Return (X, Y) of the center of cell containing provided text 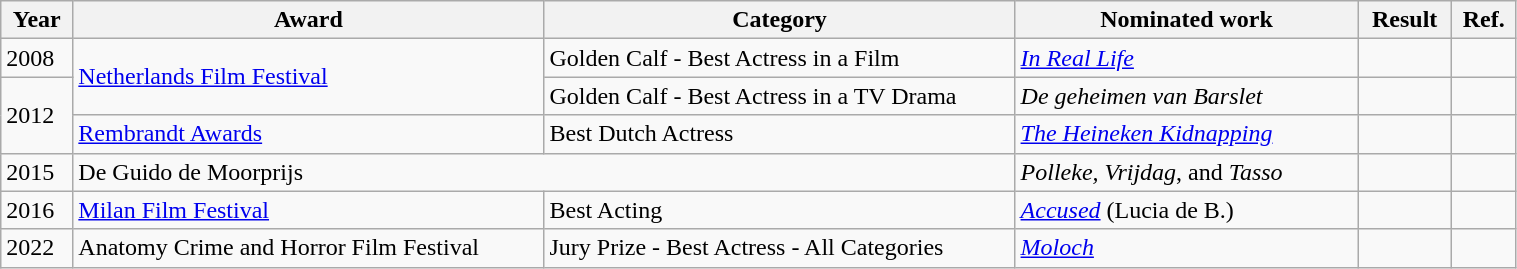
Best Dutch Actress (780, 134)
Award (308, 20)
2012 (37, 115)
The Heineken Kidnapping (1186, 134)
In Real Life (1186, 58)
2015 (37, 172)
Rembrandt Awards (308, 134)
Best Acting (780, 210)
Netherlands Film Festival (308, 77)
Category (780, 20)
Moloch (1186, 248)
Anatomy Crime and Horror Film Festival (308, 248)
Golden Calf - Best Actress in a TV Drama (780, 96)
2008 (37, 58)
Milan Film Festival (308, 210)
Result (1404, 20)
Polleke, Vrijdag, and Tasso (1186, 172)
Year (37, 20)
De Guido de Moorprijs (544, 172)
Accused (Lucia de B.) (1186, 210)
2016 (37, 210)
Nominated work (1186, 20)
Golden Calf - Best Actress in a Film (780, 58)
De geheimen van Barslet (1186, 96)
Ref. (1484, 20)
2022 (37, 248)
Jury Prize - Best Actress - All Categories (780, 248)
